Capture the cell that displays the provided text and extract its (X, Y) central coordinate. 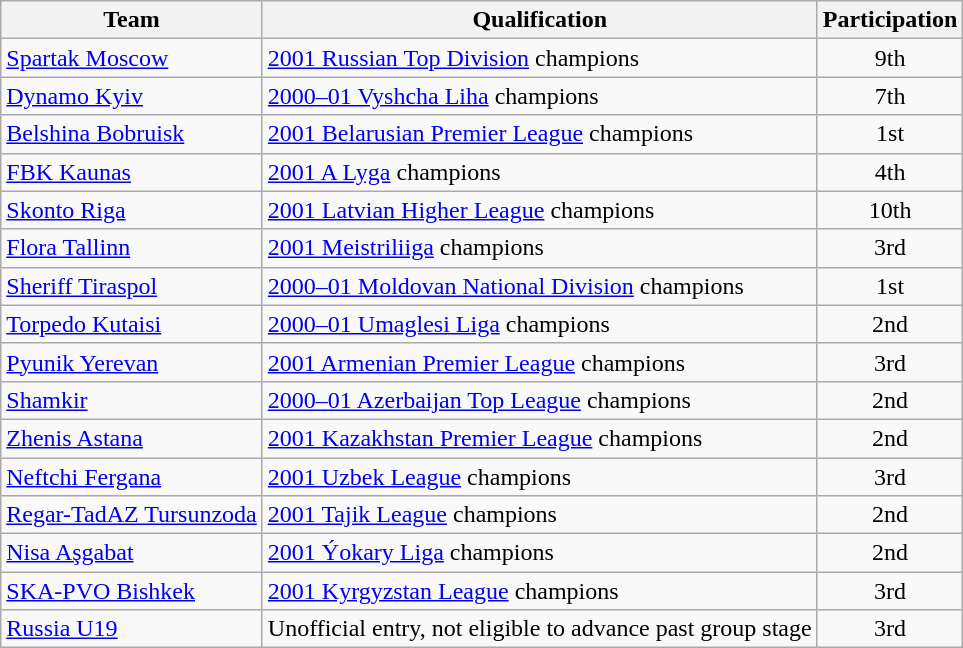
Spartak Moscow (132, 58)
Shamkir (132, 400)
Belshina Bobruisk (132, 134)
2000–01 Azerbaijan Top League champions (540, 400)
2001 Ýokary Liga champions (540, 553)
2000–01 Umaglesi Liga champions (540, 324)
Nisa Aşgabat (132, 553)
2001 Kyrgyzstan League champions (540, 591)
Russia U19 (132, 629)
Regar-TadAZ Tursunzoda (132, 515)
2001 Tajik League champions (540, 515)
Pyunik Yerevan (132, 362)
2001 A Lyga champions (540, 172)
SKA-PVO Bishkek (132, 591)
2001 Belarusian Premier League champions (540, 134)
2001 Latvian Higher League champions (540, 210)
Dynamo Kyiv (132, 96)
2001 Meistriliiga champions (540, 248)
2001 Armenian Premier League champions (540, 362)
9th (890, 58)
Qualification (540, 20)
Flora Tallinn (132, 248)
7th (890, 96)
2001 Russian Top Division champions (540, 58)
FBK Kaunas (132, 172)
Torpedo Kutaisi (132, 324)
Team (132, 20)
Neftchi Fergana (132, 477)
Participation (890, 20)
Sheriff Tiraspol (132, 286)
Skonto Riga (132, 210)
2001 Uzbek League champions (540, 477)
2000–01 Moldovan National Division champions (540, 286)
Unofficial entry, not eligible to advance past group stage (540, 629)
4th (890, 172)
Zhenis Astana (132, 438)
10th (890, 210)
2001 Kazakhstan Premier League champions (540, 438)
2000–01 Vyshcha Liha champions (540, 96)
